Search for the cell housing the specified text and yield its [X, Y] center coordinate. 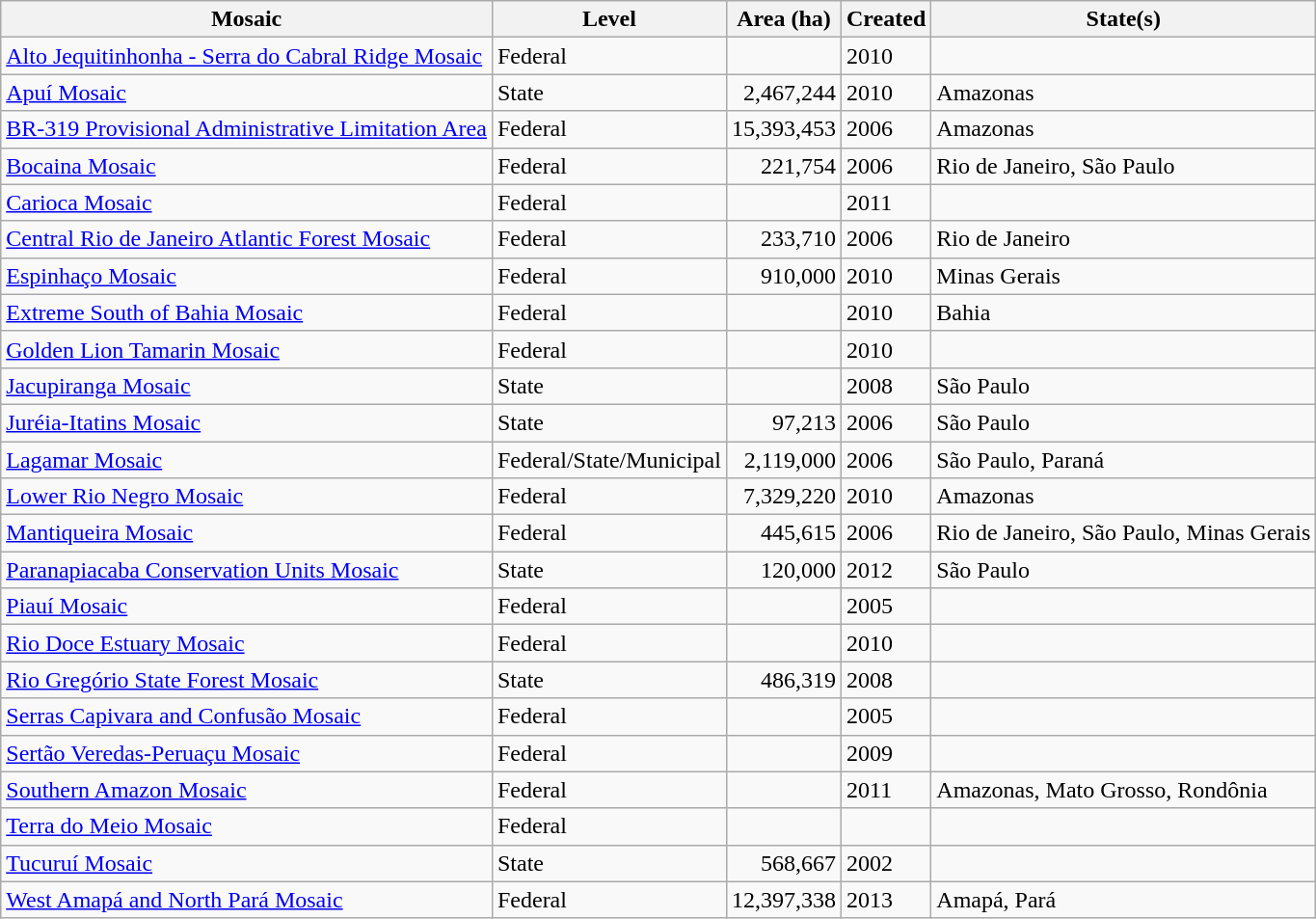
Lower Rio Negro Mosaic [247, 497]
Mosaic [247, 19]
BR-319 Provisional Administrative Limitation Area [247, 129]
Minas Gerais [1124, 276]
Central Rio de Janeiro Atlantic Forest Mosaic [247, 239]
221,754 [783, 166]
445,615 [783, 533]
120,000 [783, 570]
Espinhaço Mosaic [247, 276]
Mantiqueira Mosaic [247, 533]
São Paulo, Paraná [1124, 460]
Jacupiranga Mosaic [247, 386]
233,710 [783, 239]
568,667 [783, 863]
Amazonas, Mato Grosso, Rondônia [1124, 790]
Southern Amazon Mosaic [247, 790]
Sertão Veredas-Peruaçu Mosaic [247, 753]
Golden Lion Tamarin Mosaic [247, 349]
Paranapiacaba Conservation Units Mosaic [247, 570]
Rio Gregório State Forest Mosaic [247, 680]
Bahia [1124, 312]
Rio de Janeiro [1124, 239]
Rio de Janeiro, São Paulo, Minas Gerais [1124, 533]
State(s) [1124, 19]
486,319 [783, 680]
7,329,220 [783, 497]
Apuí Mosaic [247, 93]
West Amapá and North Pará Mosaic [247, 900]
Created [887, 19]
Carioca Mosaic [247, 203]
2009 [887, 753]
Rio de Janeiro, São Paulo [1124, 166]
Bocaina Mosaic [247, 166]
Alto Jequitinhonha - Serra do Cabral Ridge Mosaic [247, 56]
Serras Capivara and Confusão Mosaic [247, 716]
Area (ha) [783, 19]
Terra do Meio Mosaic [247, 826]
Lagamar Mosaic [247, 460]
2,467,244 [783, 93]
Extreme South of Bahia Mosaic [247, 312]
Amapá, Pará [1124, 900]
Level [609, 19]
15,393,453 [783, 129]
12,397,338 [783, 900]
910,000 [783, 276]
2,119,000 [783, 460]
2012 [887, 570]
Rio Doce Estuary Mosaic [247, 643]
Piauí Mosaic [247, 607]
2002 [887, 863]
Juréia-Itatins Mosaic [247, 422]
Federal/State/Municipal [609, 460]
Tucuruí Mosaic [247, 863]
2013 [887, 900]
97,213 [783, 422]
